Find where the given text appears and provide that cell's center as (x, y) coordinate. 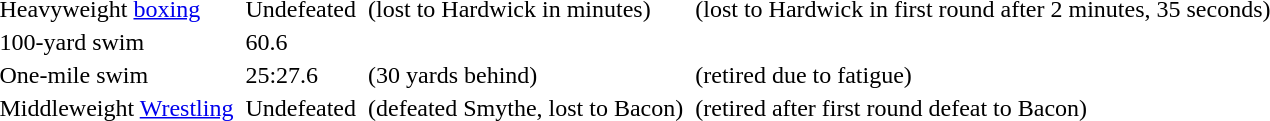
(30 yards behind) (526, 75)
60.6 (301, 42)
25:27.6 (301, 75)
